Search for the cell housing the specified text and yield its (X, Y) center coordinate. 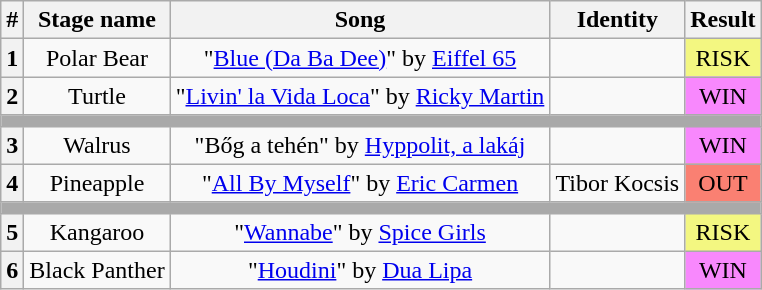
Song (360, 20)
"Houdini" by Dua Lipa (360, 270)
"Livin' la Vida Loca" by Ricky Martin (360, 96)
"Bőg a tehén" by Hyppolit, a lakáj (360, 145)
Polar Bear (97, 58)
Identity (618, 20)
Tibor Kocsis (618, 183)
Walrus (97, 145)
"Blue (Da Ba Dee)" by Eiffel 65 (360, 58)
Black Panther (97, 270)
3 (12, 145)
Turtle (97, 96)
Kangaroo (97, 232)
2 (12, 96)
Stage name (97, 20)
5 (12, 232)
4 (12, 183)
# (12, 20)
Pineapple (97, 183)
Result (723, 20)
1 (12, 58)
"All By Myself" by Eric Carmen (360, 183)
6 (12, 270)
"Wannabe" by Spice Girls (360, 232)
OUT (723, 183)
